Search for the cell housing the specified text and yield its [x, y] center coordinate. 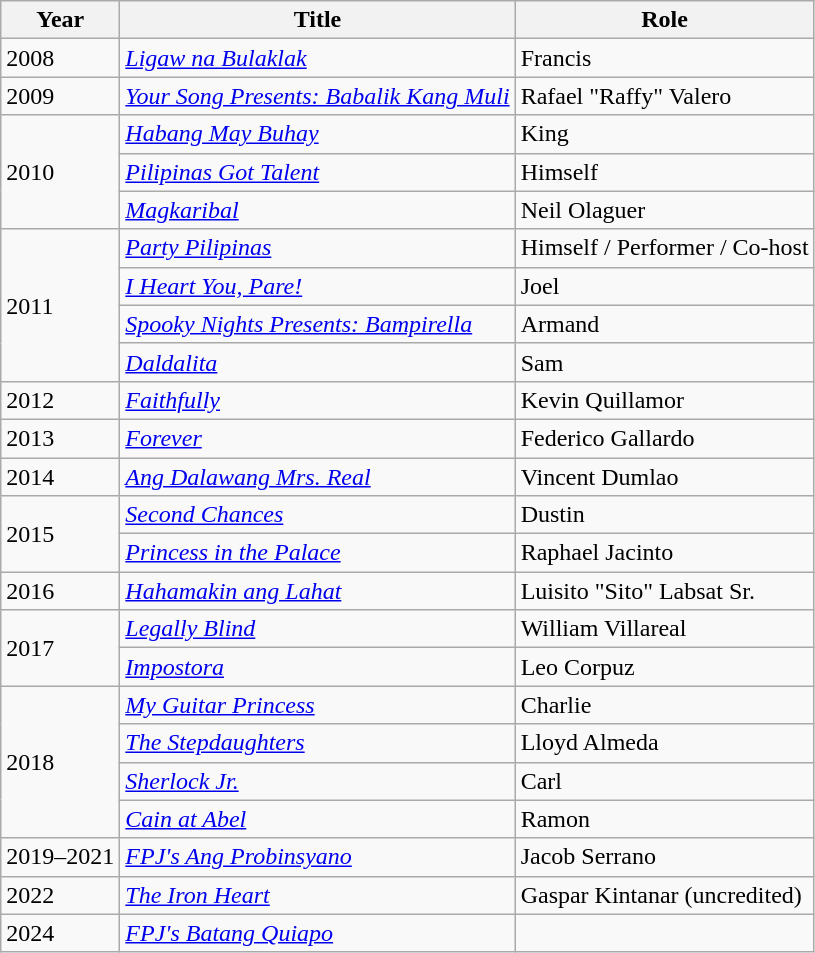
Leo Corpuz [664, 667]
Ang Dalawang Mrs. Real [318, 477]
2024 [60, 933]
The Iron Heart [318, 895]
Second Chances [318, 515]
2017 [60, 648]
Neil Olaguer [664, 210]
Lloyd Almeda [664, 743]
Federico Gallardo [664, 438]
2022 [60, 895]
Legally Blind [318, 629]
FPJ's Batang Quiapo [318, 933]
Francis [664, 58]
2016 [60, 591]
King [664, 134]
Forever [318, 438]
Ligaw na Bulaklak [318, 58]
Joel [664, 286]
Title [318, 20]
My Guitar Princess [318, 705]
Himself [664, 172]
Sherlock Jr. [318, 781]
2008 [60, 58]
Carl [664, 781]
2014 [60, 477]
2012 [60, 400]
Raphael Jacinto [664, 553]
The Stepdaughters [318, 743]
I Heart You, Pare! [318, 286]
Charlie [664, 705]
Role [664, 20]
Year [60, 20]
Magkaribal [318, 210]
Spooky Nights Presents: Bampirella [318, 324]
Impostora [318, 667]
Habang May Buhay [318, 134]
Dustin [664, 515]
Princess in the Palace [318, 553]
2018 [60, 762]
William Villareal [664, 629]
Kevin Quillamor [664, 400]
2009 [60, 96]
Ramon [664, 819]
Faithfully [318, 400]
2010 [60, 172]
Cain at Abel [318, 819]
Daldalita [318, 362]
Your Song Presents: Babalik Kang Muli [318, 96]
Sam [664, 362]
Hahamakin ang Lahat [318, 591]
2015 [60, 534]
Gaspar Kintanar (uncredited) [664, 895]
Jacob Serrano [664, 857]
Vincent Dumlao [664, 477]
Rafael "Raffy" Valero [664, 96]
2011 [60, 305]
Armand [664, 324]
2019–2021 [60, 857]
Luisito "Sito" Labsat Sr. [664, 591]
Party Pilipinas [318, 248]
Himself / Performer / Co-host [664, 248]
2013 [60, 438]
FPJ's Ang Probinsyano [318, 857]
Pilipinas Got Talent [318, 172]
